Locate the cell with the specified text and output its (x, y) center coordinate. 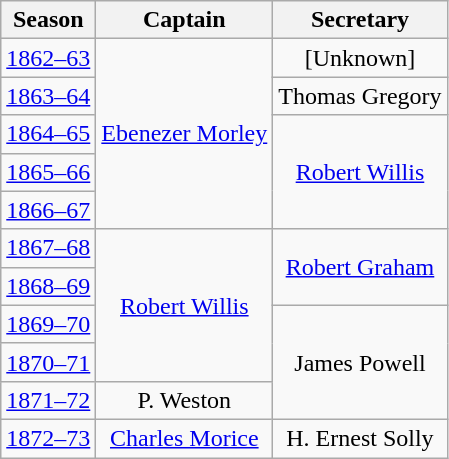
P. Weston (184, 400)
H. Ernest Solly (360, 438)
1871–72 (48, 400)
1865–66 (48, 172)
1862–63 (48, 58)
James Powell (360, 362)
1863–64 (48, 96)
Robert Graham (360, 267)
Thomas Gregory (360, 96)
1872–73 (48, 438)
Ebenezer Morley (184, 134)
1868–69 (48, 286)
Secretary (360, 20)
[Unknown] (360, 58)
1866–67 (48, 210)
Season (48, 20)
1869–70 (48, 324)
Charles Morice (184, 438)
Captain (184, 20)
1867–68 (48, 248)
1870–71 (48, 362)
1864–65 (48, 134)
